Capture the cell that displays the provided text and extract its (x, y) central coordinate. 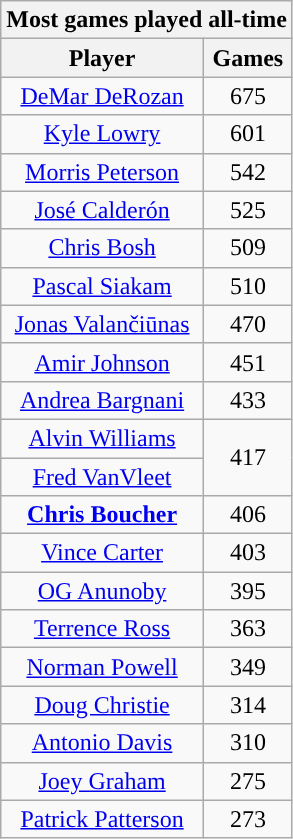
OG Anunoby (102, 591)
Chris Boucher (102, 515)
675 (248, 96)
Joey Graham (102, 781)
Amir Johnson (102, 362)
Chris Bosh (102, 248)
403 (248, 553)
601 (248, 134)
Most games played all-time (147, 20)
542 (248, 172)
363 (248, 629)
Fred VanVleet (102, 477)
Player (102, 58)
Vince Carter (102, 553)
Pascal Siakam (102, 286)
273 (248, 819)
DeMar DeRozan (102, 96)
395 (248, 591)
Jonas Valančiūnas (102, 324)
470 (248, 324)
Norman Powell (102, 667)
Terrence Ross (102, 629)
525 (248, 210)
509 (248, 248)
349 (248, 667)
451 (248, 362)
406 (248, 515)
433 (248, 400)
Kyle Lowry (102, 134)
510 (248, 286)
417 (248, 457)
Morris Peterson (102, 172)
Doug Christie (102, 705)
Andrea Bargnani (102, 400)
310 (248, 743)
Patrick Patterson (102, 819)
314 (248, 705)
Alvin Williams (102, 438)
José Calderón (102, 210)
Antonio Davis (102, 743)
275 (248, 781)
Games (248, 58)
